Locate the cell with the specified text and output its (x, y) center coordinate. 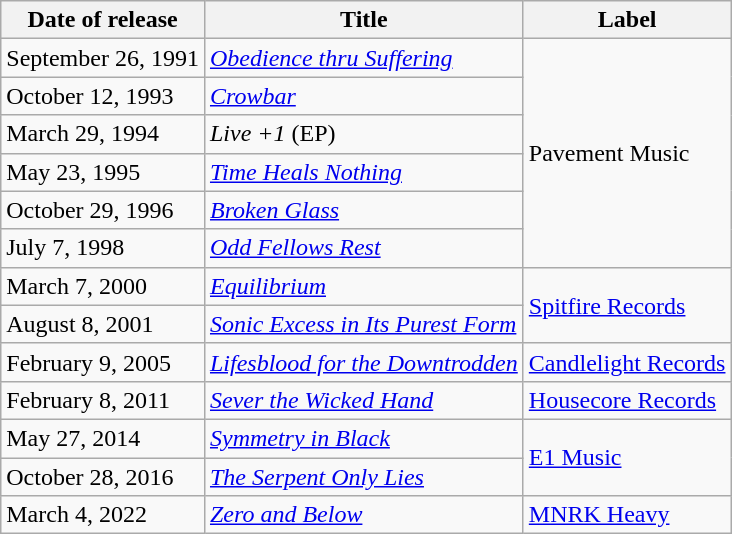
Housecore Records (627, 400)
March 7, 2000 (103, 286)
Obedience thru Suffering (364, 58)
Equilibrium (364, 286)
Date of release (103, 20)
MNRK Heavy (627, 515)
Label (627, 20)
October 28, 2016 (103, 477)
May 23, 1995 (103, 172)
Broken Glass (364, 210)
March 29, 1994 (103, 134)
Title (364, 20)
Sonic Excess in Its Purest Form (364, 324)
August 8, 2001 (103, 324)
October 12, 1993 (103, 96)
March 4, 2022 (103, 515)
Odd Fellows Rest (364, 248)
Time Heals Nothing (364, 172)
Zero and Below (364, 515)
Lifesblood for the Downtrodden (364, 362)
May 27, 2014 (103, 438)
E1 Music (627, 457)
February 8, 2011 (103, 400)
September 26, 1991 (103, 58)
October 29, 1996 (103, 210)
Candlelight Records (627, 362)
February 9, 2005 (103, 362)
Symmetry in Black (364, 438)
Pavement Music (627, 153)
The Serpent Only Lies (364, 477)
July 7, 1998 (103, 248)
Spitfire Records (627, 305)
Sever the Wicked Hand (364, 400)
Crowbar (364, 96)
Live +1 (EP) (364, 134)
